Identify which cell holds the provided text, then report its (x, y) central coordinate. 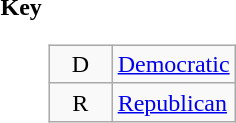
R (81, 102)
D (81, 64)
Republican (174, 102)
Democratic (174, 64)
